Determine the (X, Y) coordinate at the center of the cell enclosing the given text.  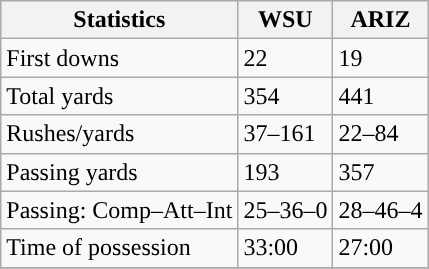
22 (286, 58)
28–46–4 (380, 210)
Passing yards (120, 172)
357 (380, 172)
354 (286, 96)
Passing: Comp–Att–Int (120, 210)
Rushes/yards (120, 134)
27:00 (380, 248)
22–84 (380, 134)
Time of possession (120, 248)
25–36–0 (286, 210)
193 (286, 172)
19 (380, 58)
First downs (120, 58)
WSU (286, 20)
Statistics (120, 20)
33:00 (286, 248)
441 (380, 96)
ARIZ (380, 20)
37–161 (286, 134)
Total yards (120, 96)
